Find where the given text appears and provide that cell's center as (X, Y) coordinate. 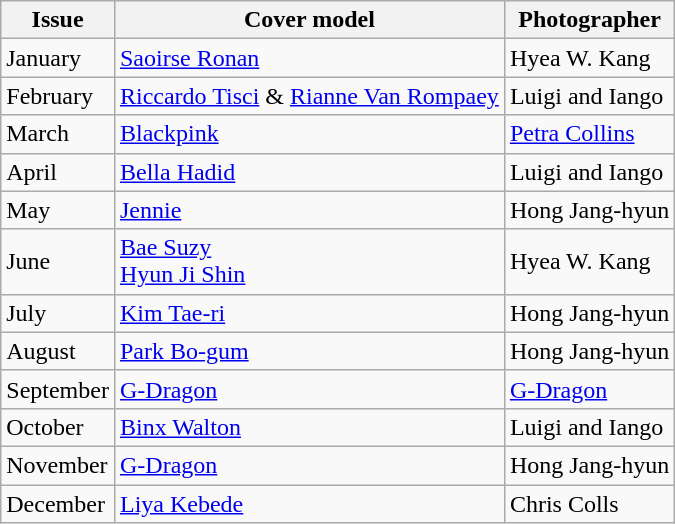
Blackpink (309, 134)
Bella Hadid (309, 172)
October (58, 427)
Park Bo-gum (309, 351)
Jennie (309, 210)
August (58, 351)
February (58, 96)
Bae SuzyHyun Ji Shin (309, 262)
May (58, 210)
Chris Colls (589, 503)
Binx Walton (309, 427)
January (58, 58)
September (58, 389)
June (58, 262)
April (58, 172)
Liya Kebede (309, 503)
Saoirse Ronan (309, 58)
Issue (58, 20)
Kim Tae-ri (309, 313)
March (58, 134)
November (58, 465)
July (58, 313)
Cover model (309, 20)
December (58, 503)
Riccardo Tisci & Rianne Van Rompaey (309, 96)
Photographer (589, 20)
Petra Collins (589, 134)
